Return the (X, Y) coordinate for the center point of the cell that contains the specified text.  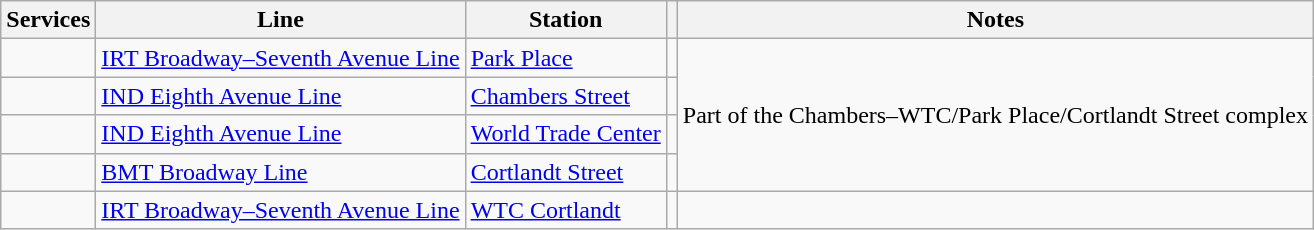
Services (48, 20)
World Trade Center (566, 134)
Notes (995, 20)
Cortlandt Street (566, 172)
Part of the Chambers–WTC/Park Place/Cortlandt Street complex (995, 115)
Chambers Street (566, 96)
Line (280, 20)
Station (566, 20)
Park Place (566, 58)
WTC Cortlandt (566, 210)
BMT Broadway Line (280, 172)
